For the text-containing cell, return its midpoint in (X, Y) coordinate format. 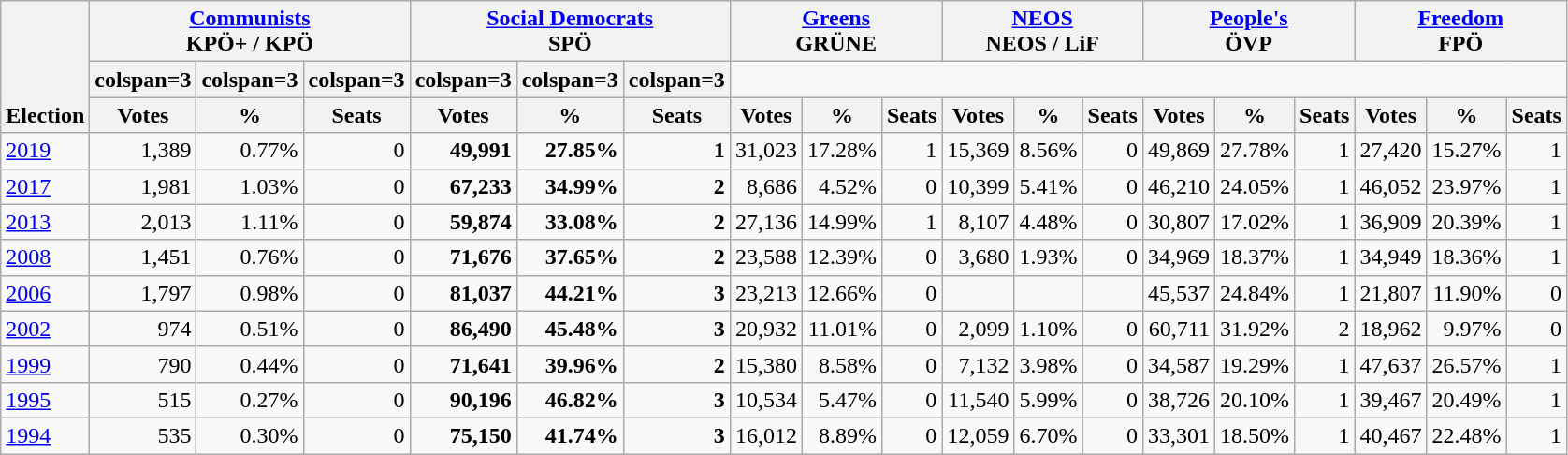
515 (143, 400)
59,874 (463, 222)
49,991 (463, 151)
5.47% (842, 400)
17.28% (842, 151)
535 (143, 435)
CommunistsKPÖ+ / KPÖ (250, 32)
23.97% (1467, 186)
17.02% (1254, 222)
5.41% (1048, 186)
26.57% (1467, 364)
18.36% (1467, 257)
1994 (45, 435)
1.11% (250, 222)
3,680 (979, 257)
3.98% (1048, 364)
33,301 (1179, 435)
2017 (45, 186)
5.99% (1048, 400)
People'sÖVP (1248, 32)
18.37% (1254, 257)
20,932 (765, 329)
2,099 (979, 329)
27.78% (1254, 151)
20.10% (1254, 400)
40,467 (1390, 435)
46.82% (570, 400)
1,451 (143, 257)
GreensGRÜNE (836, 32)
0.77% (250, 151)
0.76% (250, 257)
790 (143, 364)
8.56% (1048, 151)
FreedomFPÖ (1461, 32)
34,969 (1179, 257)
1.10% (1048, 329)
15,380 (765, 364)
39,467 (1390, 400)
46,052 (1390, 186)
22.48% (1467, 435)
12.66% (842, 293)
4.52% (842, 186)
75,150 (463, 435)
1,981 (143, 186)
46,210 (1179, 186)
31.92% (1254, 329)
10,399 (979, 186)
18,962 (1390, 329)
34.99% (570, 186)
2002 (45, 329)
44.21% (570, 293)
37.65% (570, 257)
20.49% (1467, 400)
9.97% (1467, 329)
NEOSNEOS / LiF (1042, 32)
0.51% (250, 329)
1995 (45, 400)
24.05% (1254, 186)
27.85% (570, 151)
11.90% (1467, 293)
2019 (45, 151)
47,637 (1390, 364)
2013 (45, 222)
Social DemocratsSPÖ (570, 32)
45.48% (570, 329)
8.89% (842, 435)
1.93% (1048, 257)
18.50% (1254, 435)
45,537 (1179, 293)
19.29% (1254, 364)
2008 (45, 257)
7,132 (979, 364)
0.44% (250, 364)
23,588 (765, 257)
67,233 (463, 186)
30,807 (1179, 222)
2006 (45, 293)
81,037 (463, 293)
16,012 (765, 435)
Election (45, 67)
974 (143, 329)
24.84% (1254, 293)
41.74% (570, 435)
12.39% (842, 257)
20.39% (1467, 222)
34,587 (1179, 364)
8,686 (765, 186)
11,540 (979, 400)
34,949 (1390, 257)
71,676 (463, 257)
36,909 (1390, 222)
0.27% (250, 400)
10,534 (765, 400)
15,369 (979, 151)
39.96% (570, 364)
90,196 (463, 400)
1999 (45, 364)
11.01% (842, 329)
27,420 (1390, 151)
6.70% (1048, 435)
21,807 (1390, 293)
8,107 (979, 222)
27,136 (765, 222)
31,023 (765, 151)
14.99% (842, 222)
12,059 (979, 435)
4.48% (1048, 222)
2,013 (143, 222)
1.03% (250, 186)
38,726 (1179, 400)
8.58% (842, 364)
33.08% (570, 222)
49,869 (1179, 151)
0.98% (250, 293)
15.27% (1467, 151)
86,490 (463, 329)
60,711 (1179, 329)
23,213 (765, 293)
71,641 (463, 364)
1,389 (143, 151)
0.30% (250, 435)
1,797 (143, 293)
